For the text-containing cell, return its midpoint in [X, Y] coordinate format. 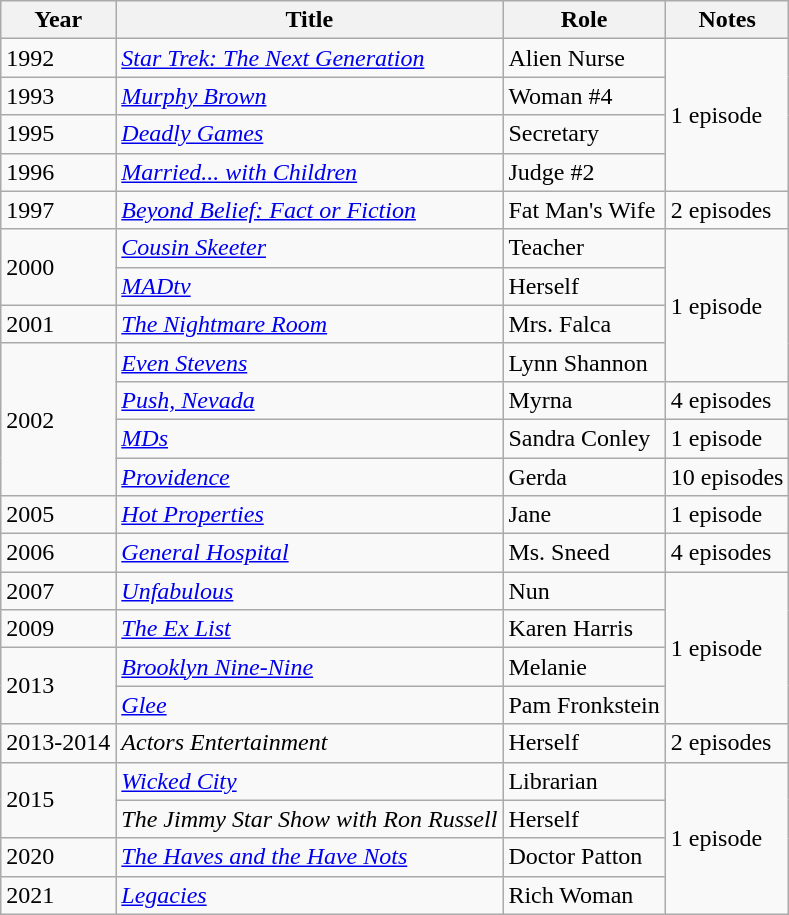
Deadly Games [310, 134]
Role [584, 20]
Librarian [584, 781]
Push, Nevada [310, 400]
Myrna [584, 400]
Secretary [584, 134]
The Jimmy Star Show with Ron Russell [310, 819]
2002 [58, 419]
Karen Harris [584, 629]
Providence [310, 477]
Notes [727, 20]
Teacher [584, 248]
2001 [58, 324]
Year [58, 20]
Rich Woman [584, 895]
Brooklyn Nine-Nine [310, 667]
Even Stevens [310, 362]
1995 [58, 134]
Pam Fronkstein [584, 705]
MADtv [310, 286]
Glee [310, 705]
Title [310, 20]
Alien Nurse [584, 58]
Murphy Brown [310, 96]
1996 [58, 172]
Ms. Sneed [584, 553]
2009 [58, 629]
Beyond Belief: Fact or Fiction [310, 210]
Actors Entertainment [310, 743]
Sandra Conley [584, 438]
Wicked City [310, 781]
10 episodes [727, 477]
Woman #4 [584, 96]
2000 [58, 267]
Legacies [310, 895]
Melanie [584, 667]
Unfabulous [310, 591]
Nun [584, 591]
Star Trek: The Next Generation [310, 58]
MDs [310, 438]
The Haves and the Have Nots [310, 857]
Hot Properties [310, 515]
Jane [584, 515]
Lynn Shannon [584, 362]
2013 [58, 686]
2007 [58, 591]
The Nightmare Room [310, 324]
Married... with Children [310, 172]
1992 [58, 58]
General Hospital [310, 553]
The Ex List [310, 629]
Doctor Patton [584, 857]
Judge #2 [584, 172]
Fat Man's Wife [584, 210]
1993 [58, 96]
2006 [58, 553]
2013-2014 [58, 743]
Mrs. Falca [584, 324]
Cousin Skeeter [310, 248]
1997 [58, 210]
Gerda [584, 477]
2021 [58, 895]
2005 [58, 515]
2015 [58, 800]
2020 [58, 857]
